Determine the [x, y] coordinate at the center of the cell enclosing the given text.  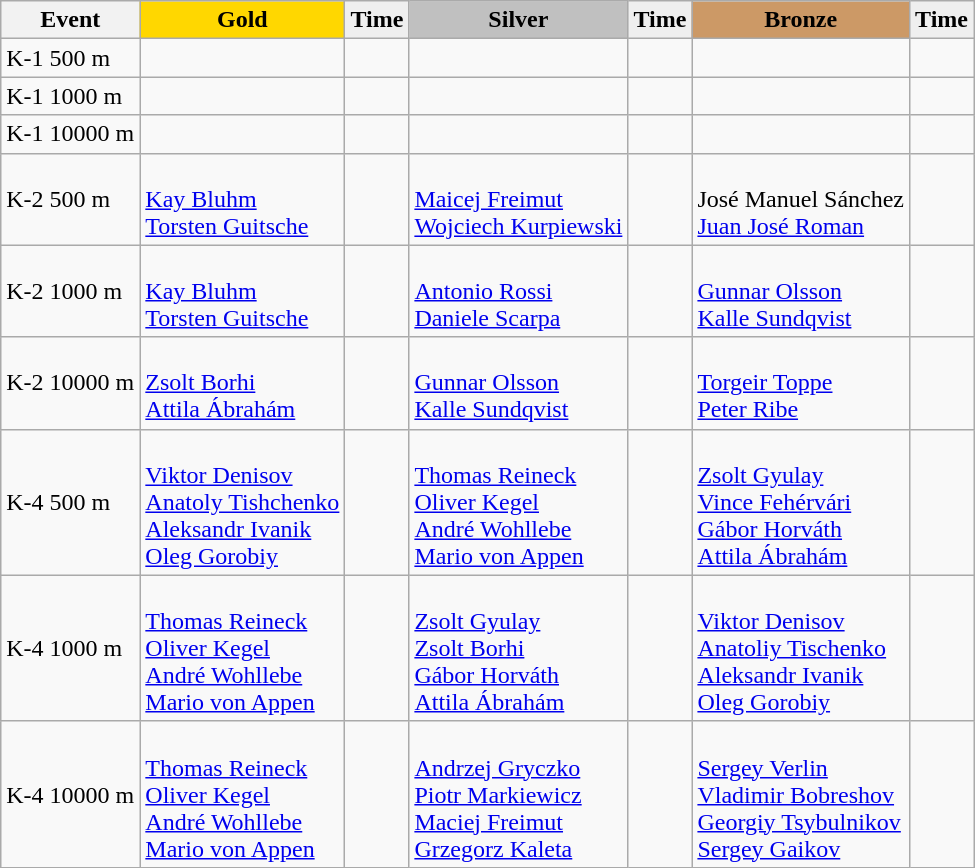
Sergey VerlinVladimir BobreshovGeorgiy TsybulnikovSergey Gaikov [801, 794]
K-4 1000 m [70, 648]
Viktor DenisovAnatoliy TischenkoAleksandr IvanikOleg Gorobiy [801, 648]
Viktor DenisovAnatoly TishchenkoAleksandr IvanikOleg Gorobiy [242, 502]
Zsolt BorhiAttila Ábrahám [242, 383]
K-4 10000 m [70, 794]
Bronze [801, 20]
Gold [242, 20]
Event [70, 20]
K-1 500 m [70, 58]
K-1 10000 m [70, 134]
K-2 10000 m [70, 383]
K-4 500 m [70, 502]
Andrzej GryczkoPiotr MarkiewiczMaciej FreimutGrzegorz Kaleta [518, 794]
K-1 1000 m [70, 96]
K-2 1000 m [70, 291]
Torgeir ToppePeter Ribe [801, 383]
Zsolt GyulayZsolt BorhiGábor HorváthAttila Ábrahám [518, 648]
Antonio RossiDaniele Scarpa [518, 291]
Silver [518, 20]
José Manuel SánchezJuan José Roman [801, 199]
Maicej FreimutWojciech Kurpiewski [518, 199]
Zsolt GyulayVince FehérváriGábor HorváthAttila Ábrahám [801, 502]
K-2 500 m [70, 199]
